For the text-containing cell, return its midpoint in (X, Y) coordinate format. 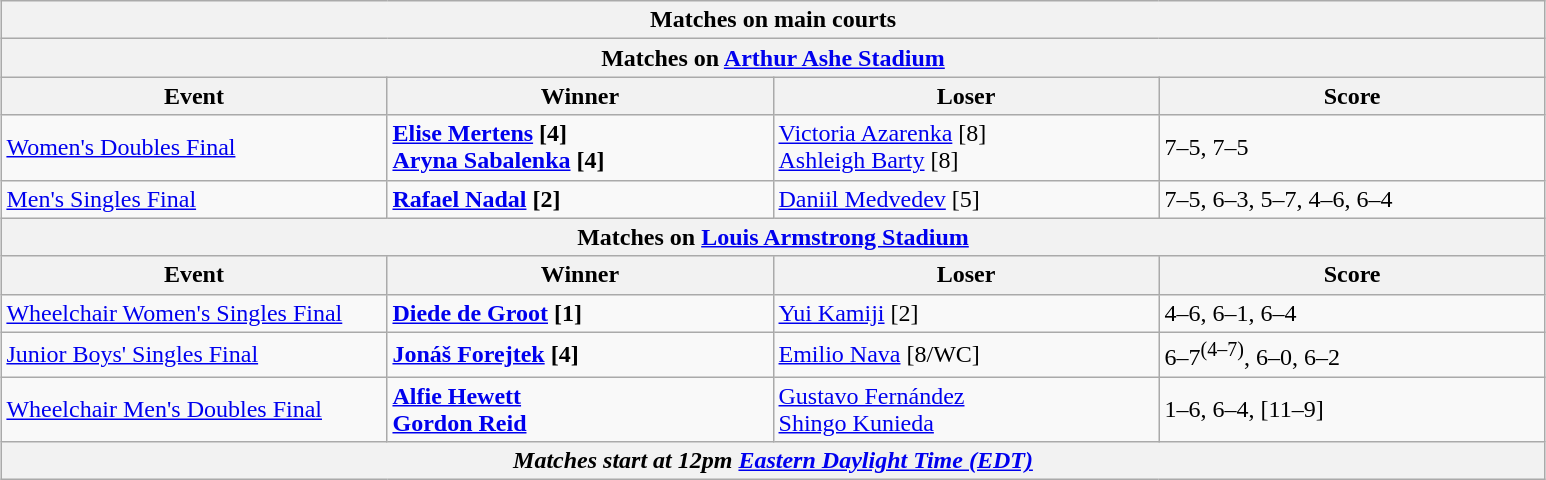
Rafael Nadal [2] (580, 199)
Matches start at 12pm Eastern Daylight Time (EDT) (773, 461)
Alfie Hewett Gordon Reid (580, 410)
Junior Boys' Singles Final (194, 354)
7–5, 6–3, 5–7, 4–6, 6–4 (1352, 199)
Men's Singles Final (194, 199)
Victoria Azarenka [8] Ashleigh Barty [8] (966, 148)
4–6, 6–1, 6–4 (1352, 313)
Matches on main courts (773, 20)
Yui Kamiji [2] (966, 313)
Matches on Louis Armstrong Stadium (773, 237)
Matches on Arthur Ashe Stadium (773, 58)
Gustavo Fernández Shingo Kunieda (966, 410)
Daniil Medvedev [5] (966, 199)
7–5, 7–5 (1352, 148)
Wheelchair Women's Singles Final (194, 313)
Emilio Nava [8/WC] (966, 354)
Elise Mertens [4] Aryna Sabalenka [4] (580, 148)
1–6, 6–4, [11–9] (1352, 410)
6–7(4–7), 6–0, 6–2 (1352, 354)
Wheelchair Men's Doubles Final (194, 410)
Diede de Groot [1] (580, 313)
Women's Doubles Final (194, 148)
Jonáš Forejtek [4] (580, 354)
